From the cell containing the given text, extract its center point as [x, y] coordinate. 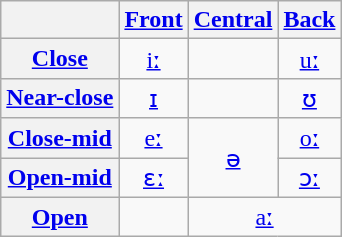
uː [310, 59]
Near-close [60, 98]
Close-mid [60, 138]
Open-mid [60, 178]
Back [310, 20]
ɛː [154, 178]
Front [154, 20]
Central [233, 20]
iː [154, 59]
eː [154, 138]
oː [310, 138]
ɪ [154, 98]
ɔː [310, 178]
ə [233, 158]
ʊ [310, 98]
Close [60, 59]
aː [264, 217]
Open [60, 217]
